Capture the cell that displays the provided text and extract its (X, Y) central coordinate. 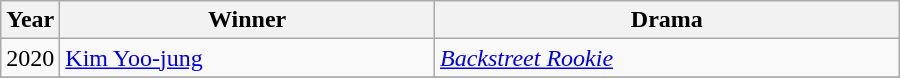
Kim Yoo-jung (248, 58)
2020 (30, 58)
Backstreet Rookie (666, 58)
Drama (666, 20)
Winner (248, 20)
Year (30, 20)
